Output the (X, Y) coordinate of the center of the cell containing the given text.  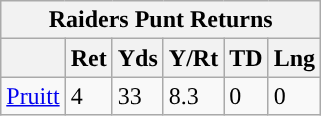
Lng (294, 58)
8.3 (193, 96)
Yds (138, 58)
4 (88, 96)
Raiders Punt Returns (161, 20)
Pruitt (33, 96)
TD (246, 58)
Ret (88, 58)
Y/Rt (193, 58)
33 (138, 96)
